Capture the cell that displays the provided text and extract its [X, Y] central coordinate. 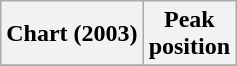
Chart (2003) [72, 34]
Peakposition [189, 34]
